From the cell containing the given text, extract its center point as (x, y) coordinate. 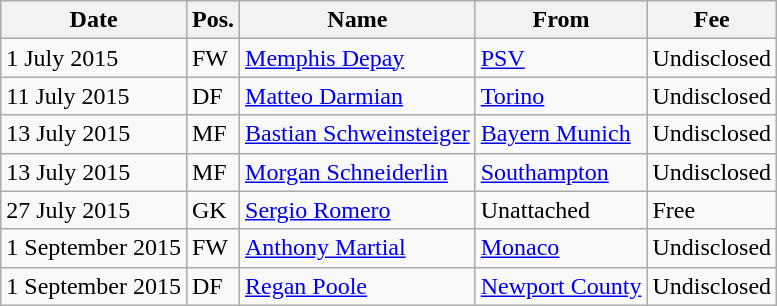
Anthony Martial (358, 248)
Southampton (561, 172)
Free (712, 210)
Memphis Depay (358, 58)
Newport County (561, 286)
1 July 2015 (94, 58)
Sergio Romero (358, 210)
PSV (561, 58)
From (561, 20)
Monaco (561, 248)
27 July 2015 (94, 210)
11 July 2015 (94, 96)
Bastian Schweinsteiger (358, 134)
Morgan Schneiderlin (358, 172)
Unattached (561, 210)
Pos. (212, 20)
Fee (712, 20)
Regan Poole (358, 286)
Torino (561, 96)
GK (212, 210)
Bayern Munich (561, 134)
Name (358, 20)
Matteo Darmian (358, 96)
Date (94, 20)
